Find where the given text appears and provide that cell's center as (x, y) coordinate. 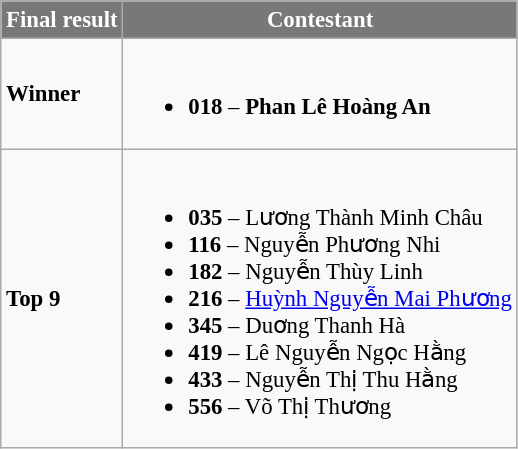
Contestant (320, 20)
Winner (62, 94)
Top 9 (62, 298)
018 – Phan Lê Hoàng An (320, 94)
Final result (62, 20)
